Detect which cell encompasses the target text, then output its [X, Y] center coordinate. 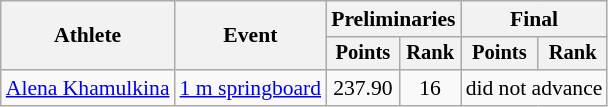
Athlete [88, 36]
did not advance [534, 88]
1 m springboard [251, 88]
237.90 [363, 88]
16 [430, 88]
Event [251, 36]
Final [534, 19]
Alena Khamulkina [88, 88]
Preliminaries [393, 19]
